Provide the (x, y) coordinate of the cell's center where the given text is located.  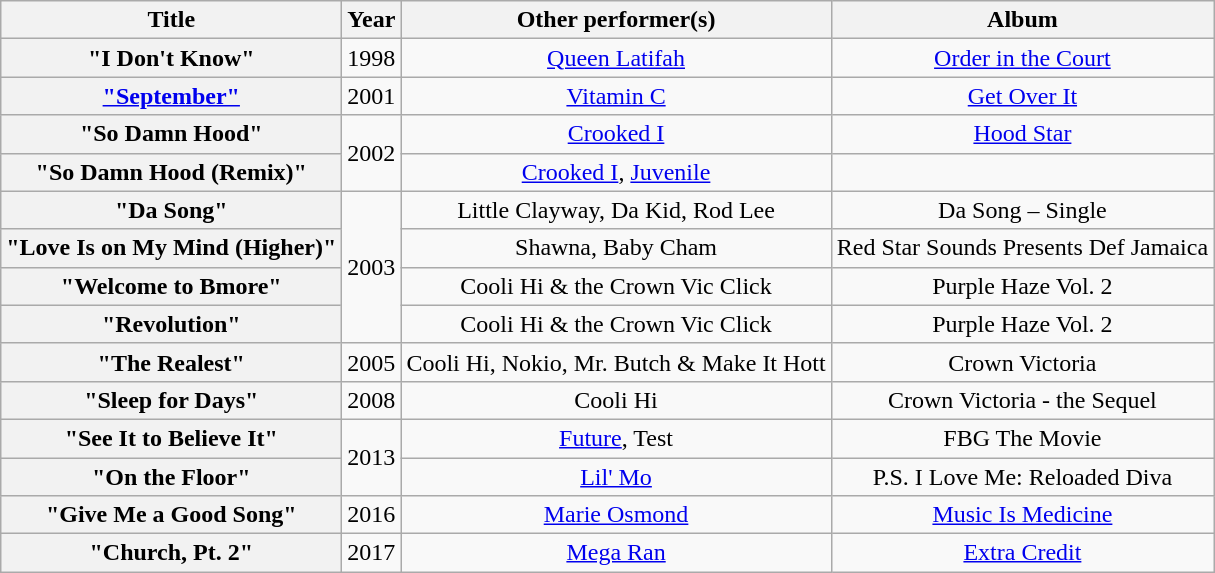
"Give Me a Good Song" (172, 515)
"So Damn Hood" (172, 134)
2008 (372, 400)
2001 (372, 96)
Red Star Sounds Presents Def Jamaica (1022, 248)
Other performer(s) (616, 20)
"September" (172, 96)
Vitamin C (616, 96)
Music Is Medicine (1022, 515)
Cooli Hi, Nokio, Mr. Butch & Make It Hott (616, 362)
2005 (372, 362)
Little Clayway, Da Kid, Rod Lee (616, 210)
"Welcome to Bmore" (172, 286)
Shawna, Baby Cham (616, 248)
"See It to Believe It" (172, 438)
2016 (372, 515)
"So Damn Hood (Remix)" (172, 172)
Crown Victoria - the Sequel (1022, 400)
2002 (372, 153)
"Love Is on My Mind (Higher)" (172, 248)
"The Realest" (172, 362)
Album (1022, 20)
Crown Victoria (1022, 362)
Future, Test (616, 438)
Order in the Court (1022, 58)
Cooli Hi (616, 400)
Year (372, 20)
"Church, Pt. 2" (172, 553)
"On the Floor" (172, 477)
Crooked I (616, 134)
FBG The Movie (1022, 438)
Get Over It (1022, 96)
Hood Star (1022, 134)
Da Song – Single (1022, 210)
Title (172, 20)
Queen Latifah (616, 58)
"Da Song" (172, 210)
2003 (372, 267)
"I Don't Know" (172, 58)
"Sleep for Days" (172, 400)
2017 (372, 553)
Marie Osmond (616, 515)
Extra Credit (1022, 553)
Lil' Mo (616, 477)
Mega Ran (616, 553)
Crooked I, Juvenile (616, 172)
1998 (372, 58)
2013 (372, 457)
"Revolution" (172, 324)
P.S. I Love Me: Reloaded Diva (1022, 477)
